Output the (x, y) coordinate of the center of the cell containing the given text.  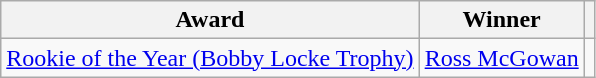
Award (210, 20)
Rookie of the Year (Bobby Locke Trophy) (210, 58)
Ross McGowan (502, 58)
Winner (502, 20)
